Identify which cell holds the provided text, then report its (X, Y) central coordinate. 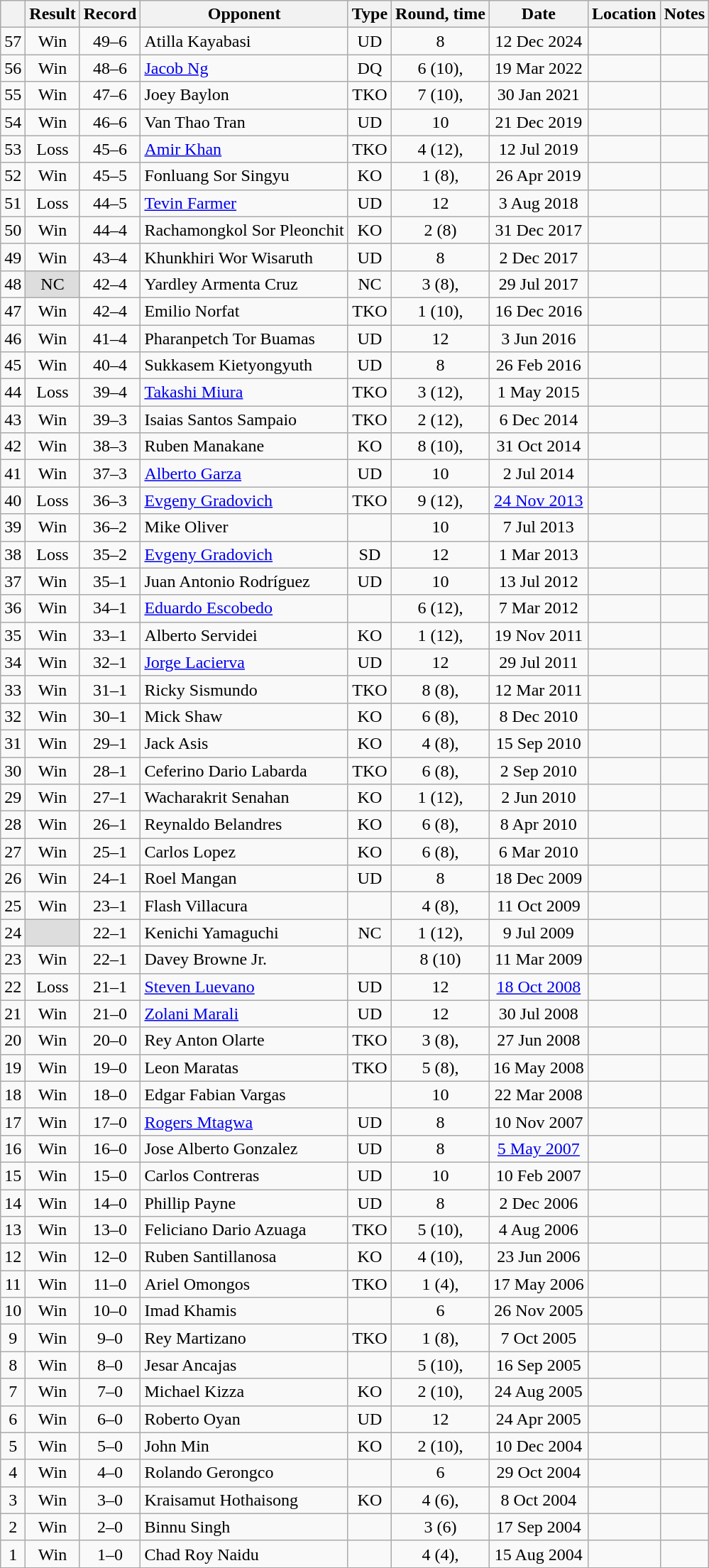
21–0 (110, 1014)
30 Jan 2021 (538, 95)
Location (624, 14)
55 (13, 95)
33 (13, 689)
35–1 (110, 581)
4 (6), (441, 1500)
45–5 (110, 176)
15 Sep 2010 (538, 743)
7 (13, 1392)
53 (13, 149)
DQ (369, 68)
Alberto Servidei (244, 635)
Yardley Armenta Cruz (244, 284)
Juan Antonio Rodríguez (244, 581)
8 Oct 2004 (538, 1500)
28–1 (110, 770)
43–4 (110, 257)
9 (12), (441, 500)
John Min (244, 1446)
23 (13, 960)
1 (10), (441, 311)
Kenichi Yamaguchi (244, 933)
19 (13, 1068)
Phillip Payne (244, 1203)
7–0 (110, 1392)
3 (6) (441, 1527)
26 (13, 879)
Kraisamut Hothaisong (244, 1500)
8 (10) (441, 960)
16 (13, 1148)
28 (13, 825)
Jesar Ancajas (244, 1365)
36–2 (110, 527)
27 (13, 852)
19–0 (110, 1068)
12 Dec 2024 (538, 41)
41 (13, 473)
2 Sep 2010 (538, 770)
Mike Oliver (244, 527)
26 Feb 2016 (538, 366)
29 (13, 798)
Rey Anton Olarte (244, 1041)
Eduardo Escobedo (244, 608)
24–1 (110, 879)
5 May 2007 (538, 1148)
39–3 (110, 420)
13 Jul 2012 (538, 581)
Isaias Santos Sampaio (244, 420)
2 Dec 2017 (538, 257)
44–4 (110, 230)
Davey Browne Jr. (244, 960)
11–0 (110, 1284)
13–0 (110, 1230)
Opponent (244, 14)
Imad Khamis (244, 1311)
2 Dec 2006 (538, 1203)
8 Apr 2010 (538, 825)
Rachamongkol Sor Pleonchit (244, 230)
23–1 (110, 906)
46 (13, 339)
32–1 (110, 662)
4 (12), (441, 149)
26 Nov 2005 (538, 1311)
24 (13, 933)
24 Nov 2013 (538, 500)
Ceferino Dario Labarda (244, 770)
19 Mar 2022 (538, 68)
Result (53, 14)
7 (10), (441, 95)
30 (13, 770)
Feliciano Dario Azuaga (244, 1230)
18 (13, 1095)
30–1 (110, 716)
Date (538, 14)
Type (369, 14)
17 May 2006 (538, 1284)
31 (13, 743)
25 (13, 906)
49–6 (110, 41)
Carlos Contreras (244, 1175)
4–0 (110, 1473)
7 Oct 2005 (538, 1338)
SD (369, 554)
17–0 (110, 1122)
9 Jul 2009 (538, 933)
21–1 (110, 987)
Emilio Norfat (244, 311)
4 (10), (441, 1257)
Takashi Miura (244, 393)
4 (4), (441, 1554)
8 (8), (441, 689)
44 (13, 393)
21 Dec 2019 (538, 122)
3 Aug 2018 (538, 203)
21 (13, 1014)
1 Mar 2013 (538, 554)
18–0 (110, 1095)
6 Mar 2010 (538, 852)
22 (13, 987)
24 Apr 2005 (538, 1419)
11 Mar 2009 (538, 960)
2–0 (110, 1527)
13 (13, 1230)
50 (13, 230)
22 Mar 2008 (538, 1095)
47 (13, 311)
5–0 (110, 1446)
29 Jul 2017 (538, 284)
18 Oct 2008 (538, 987)
39 (13, 527)
10–0 (110, 1311)
Ruben Manakane (244, 446)
33–1 (110, 635)
Pharanpetch Tor Buamas (244, 339)
36–3 (110, 500)
16 May 2008 (538, 1068)
39–4 (110, 393)
37–3 (110, 473)
12 Mar 2011 (538, 689)
46–6 (110, 122)
15 (13, 1175)
12 Jul 2019 (538, 149)
1 (13, 1554)
9 (13, 1338)
8 (10), (441, 446)
Rogers Mtagwa (244, 1122)
Rey Martizano (244, 1338)
1 (4), (441, 1284)
2 (8) (441, 230)
44–5 (110, 203)
27–1 (110, 798)
15–0 (110, 1175)
Ricky Sismundo (244, 689)
45 (13, 366)
6 (12), (441, 608)
25–1 (110, 852)
Michael Kizza (244, 1392)
8–0 (110, 1365)
1 May 2015 (538, 393)
30 Jul 2008 (538, 1014)
1–0 (110, 1554)
17 (13, 1122)
29 Jul 2011 (538, 662)
43 (13, 420)
Ariel Omongos (244, 1284)
16–0 (110, 1148)
34–1 (110, 608)
40 (13, 500)
2 (13, 1527)
7 Jul 2013 (538, 527)
38 (13, 554)
57 (13, 41)
47–6 (110, 95)
Jose Alberto Gonzalez (244, 1148)
16 Sep 2005 (538, 1365)
Binnu Singh (244, 1527)
Record (110, 14)
Rolando Gerongco (244, 1473)
29 Oct 2004 (538, 1473)
23 Jun 2006 (538, 1257)
Atilla Kayabasi (244, 41)
36 (13, 608)
2 Jul 2014 (538, 473)
9–0 (110, 1338)
35–2 (110, 554)
52 (13, 176)
Chad Roy Naidu (244, 1554)
2 Jun 2010 (538, 798)
4 (13, 1473)
32 (13, 716)
42 (13, 446)
10 Dec 2004 (538, 1446)
48 (13, 284)
49 (13, 257)
31 Oct 2014 (538, 446)
16 Dec 2016 (538, 311)
2 (12), (441, 420)
5 (8), (441, 1068)
10 Feb 2007 (538, 1175)
40–4 (110, 366)
20 (13, 1041)
48–6 (110, 68)
Fonluang Sor Singyu (244, 176)
45–6 (110, 149)
Edgar Fabian Vargas (244, 1095)
34 (13, 662)
Leon Maratas (244, 1068)
20–0 (110, 1041)
18 Dec 2009 (538, 879)
6–0 (110, 1419)
3–0 (110, 1500)
10 Nov 2007 (538, 1122)
8 Dec 2010 (538, 716)
7 Mar 2012 (538, 608)
11 (13, 1284)
3 (13, 1500)
14 (13, 1203)
31–1 (110, 689)
6 (10), (441, 68)
Joey Baylon (244, 95)
19 Nov 2011 (538, 635)
37 (13, 581)
Roberto Oyan (244, 1419)
Notes (684, 14)
5 (13, 1446)
Jack Asis (244, 743)
27 Jun 2008 (538, 1041)
15 Aug 2004 (538, 1554)
51 (13, 203)
Sukkasem Kietyongyuth (244, 366)
Van Thao Tran (244, 122)
Roel Mangan (244, 879)
Wacharakrit Senahan (244, 798)
3 (12), (441, 393)
54 (13, 122)
26–1 (110, 825)
Alberto Garza (244, 473)
29–1 (110, 743)
Round, time (441, 14)
4 Aug 2006 (538, 1230)
6 Dec 2014 (538, 420)
Khunkhiri Wor Wisaruth (244, 257)
Steven Luevano (244, 987)
Ruben Santillanosa (244, 1257)
Carlos Lopez (244, 852)
Jorge Lacierva (244, 662)
Mick Shaw (244, 716)
17 Sep 2004 (538, 1527)
12–0 (110, 1257)
Zolani Marali (244, 1014)
56 (13, 68)
Flash Villacura (244, 906)
41–4 (110, 339)
3 Jun 2016 (538, 339)
Jacob Ng (244, 68)
Amir Khan (244, 149)
26 Apr 2019 (538, 176)
Tevin Farmer (244, 203)
35 (13, 635)
Reynaldo Belandres (244, 825)
14–0 (110, 1203)
31 Dec 2017 (538, 230)
11 Oct 2009 (538, 906)
38–3 (110, 446)
24 Aug 2005 (538, 1392)
